Return the [x, y] coordinate for the center point of the cell that contains the specified text.  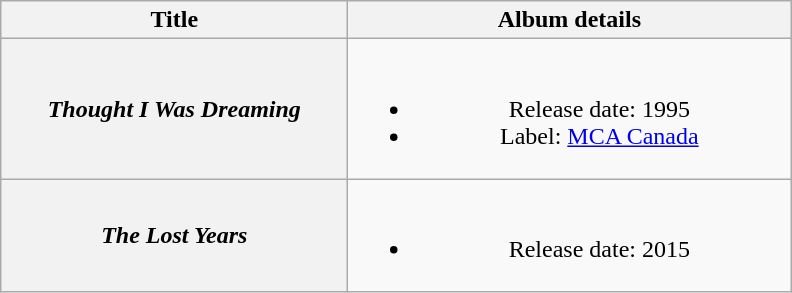
Album details [570, 20]
Thought I Was Dreaming [174, 109]
The Lost Years [174, 236]
Release date: 2015 [570, 236]
Release date: 1995Label: MCA Canada [570, 109]
Title [174, 20]
